Search for the cell housing the specified text and yield its (X, Y) center coordinate. 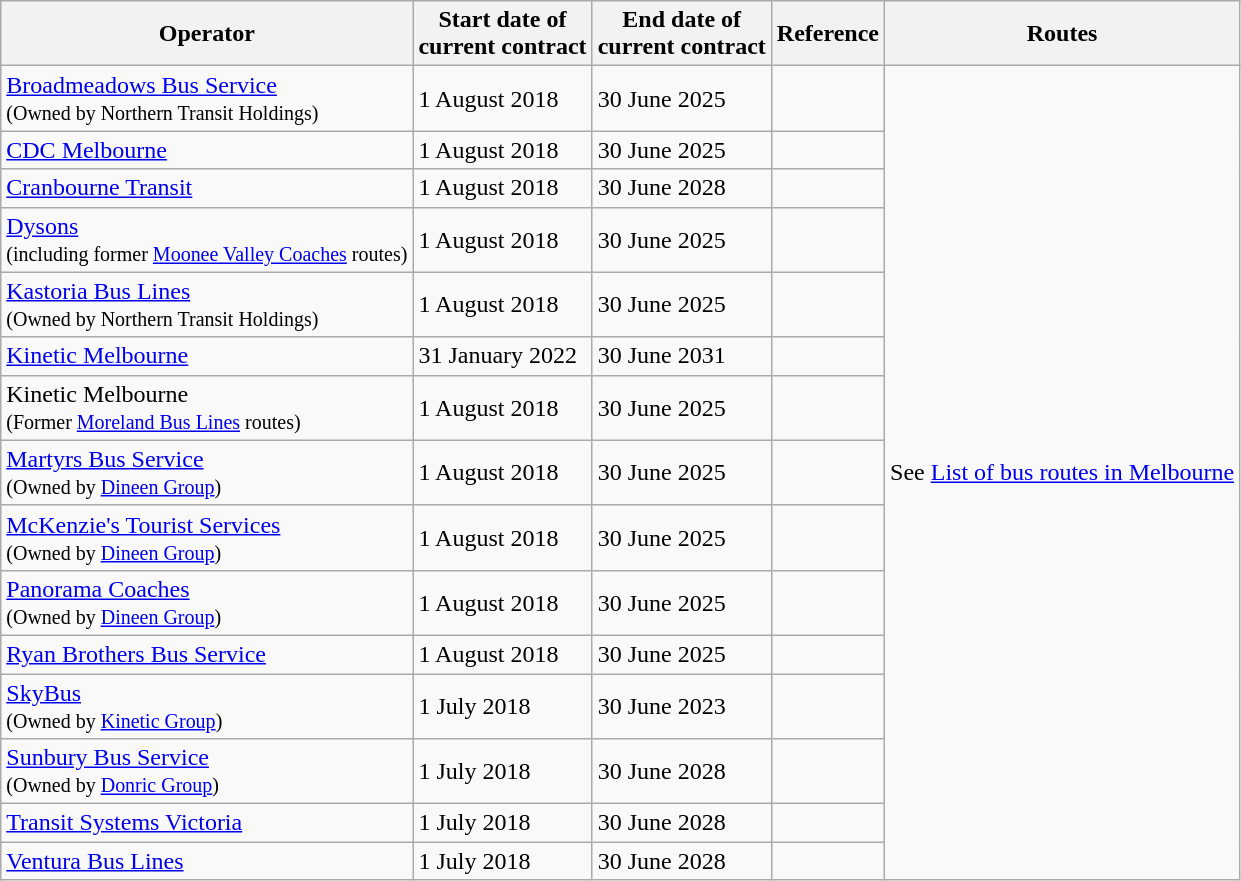
Start date ofcurrent contract (502, 34)
Kinetic Melbourne (207, 356)
See List of bus routes in Melbourne (1062, 473)
Cranbourne Transit (207, 188)
Broadmeadows Bus Service(Owned by Northern Transit Holdings) (207, 98)
30 June 2023 (682, 706)
Routes (1062, 34)
Transit Systems Victoria (207, 823)
30 June 2031 (682, 356)
McKenzie's Tourist Services(Owned by Dineen Group) (207, 538)
Dysons(including former Moonee Valley Coaches routes) (207, 240)
Panorama Coaches(Owned by Dineen Group) (207, 602)
31 January 2022 (502, 356)
SkyBus(Owned by Kinetic Group) (207, 706)
Kinetic Melbourne(Former Moreland Bus Lines routes) (207, 408)
Reference (828, 34)
Kastoria Bus Lines(Owned by Northern Transit Holdings) (207, 304)
Operator (207, 34)
End date ofcurrent contract (682, 34)
Sunbury Bus Service(Owned by Donric Group) (207, 772)
Ventura Bus Lines (207, 861)
CDC Melbourne (207, 150)
Ryan Brothers Bus Service (207, 654)
Martyrs Bus Service(Owned by Dineen Group) (207, 472)
